Capture the cell that displays the provided text and extract its (x, y) central coordinate. 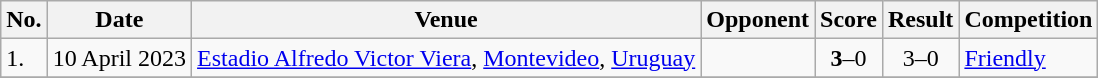
Competition (1028, 20)
1. (24, 58)
Date (119, 20)
Opponent (758, 20)
No. (24, 20)
10 April 2023 (119, 58)
Estadio Alfredo Victor Viera, Montevideo, Uruguay (446, 58)
Venue (446, 20)
Score (849, 20)
Friendly (1028, 58)
Result (920, 20)
